For the text-containing cell, return its midpoint in [X, Y] coordinate format. 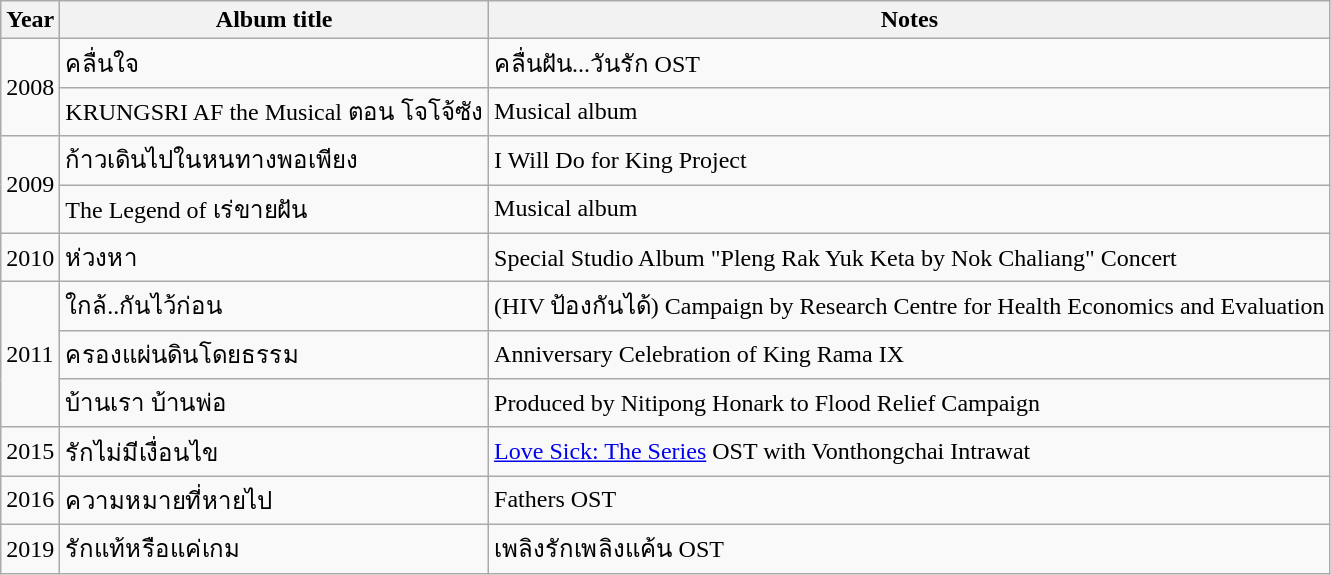
ก้าวเดินไปในหนทางพอเพียง [274, 160]
Anniversary Celebration of King Rama IX [910, 354]
2009 [30, 184]
Notes [910, 20]
Special Studio Album "Pleng Rak Yuk Keta by Nok Chaliang" Concert [910, 258]
KRUNGSRI AF the Musical ตอน โจโจ้ซัง [274, 112]
ใกล้..กันไว้ก่อน [274, 306]
2011 [30, 355]
I Will Do for King Project [910, 160]
2019 [30, 548]
เพลิงรักเพลิงแค้น OST [910, 548]
คลื่นฝัน...วันรัก OST [910, 64]
ความหมายที่หายไป [274, 500]
(HIV ป้องกันได้) Campaign by Research Centre for Health Economics and Evaluation [910, 306]
Album title [274, 20]
2015 [30, 452]
Love Sick: The Series OST with Vonthongchai Intrawat [910, 452]
รักแท้หรือแค่เกม [274, 548]
ห่วงหา [274, 258]
Produced by Nitipong Honark to Flood Relief Campaign [910, 404]
รักไม่มีเงื่อนไข [274, 452]
2016 [30, 500]
2010 [30, 258]
บ้านเรา บ้านพ่อ [274, 404]
ครองแผ่นดินโดยธรรม [274, 354]
คลื่นใจ [274, 64]
The Legend of เร่ขายฝัน [274, 208]
Year [30, 20]
Fathers OST [910, 500]
2008 [30, 88]
